Output the [x, y] coordinate of the center of the cell containing the given text.  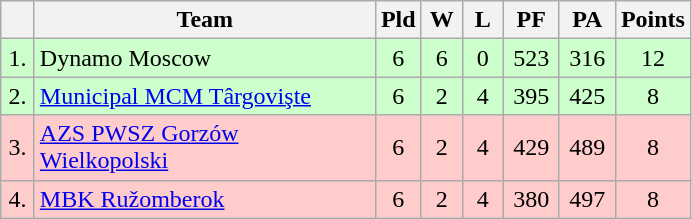
523 [531, 58]
W [442, 20]
4. [18, 199]
497 [587, 199]
Pld [398, 20]
Points [652, 20]
L [482, 20]
380 [531, 199]
1. [18, 58]
425 [587, 96]
316 [587, 58]
PA [587, 20]
AZS PWSZ Gorzów Wielkopolski [204, 148]
3. [18, 148]
0 [482, 58]
PF [531, 20]
Dynamo Moscow [204, 58]
Municipal MCM Târgovişte [204, 96]
395 [531, 96]
429 [531, 148]
489 [587, 148]
2. [18, 96]
Team [204, 20]
12 [652, 58]
MBK Ružomberok [204, 199]
